For the text-containing cell, return its midpoint in (X, Y) coordinate format. 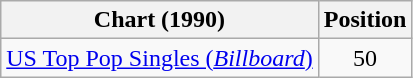
50 (365, 58)
Position (365, 20)
Chart (1990) (160, 20)
US Top Pop Singles (Billboard) (160, 58)
